Pinpoint the cell where the given text exists, returning its (X, Y) midpoint coordinate. 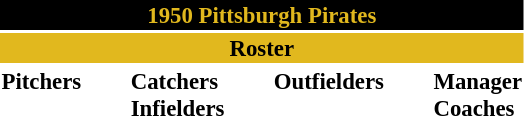
1950 Pittsburgh Pirates (262, 15)
Roster (262, 48)
